Extract the (x, y) coordinate from the center of the cell holding the provided text.  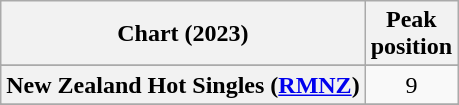
9 (411, 85)
Chart (2023) (183, 34)
New Zealand Hot Singles (RMNZ) (183, 85)
Peakposition (411, 34)
